Locate the cell with the specified text and output its (X, Y) center coordinate. 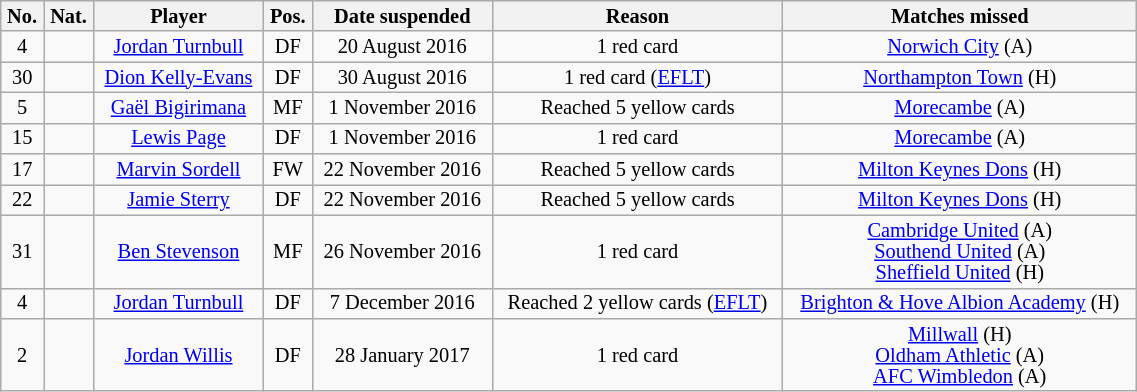
Player (179, 16)
Reason (637, 16)
Ben Stevenson (179, 252)
31 (22, 252)
2 (22, 354)
1 red card (EFLT) (637, 78)
Matches missed (960, 16)
Jamie Sterry (179, 200)
Cambridge United (A)Southend United (A)Sheffield United (H) (960, 252)
Gaël Bigirimana (179, 108)
FW (288, 170)
Jordan Willis (179, 354)
Marvin Sordell (179, 170)
Pos. (288, 16)
Nat. (69, 16)
22 (22, 200)
Lewis Page (179, 138)
30 (22, 78)
28 January 2017 (402, 354)
7 December 2016 (402, 304)
20 August 2016 (402, 46)
Millwall (H)Oldham Athletic (A)AFC Wimbledon (A) (960, 354)
26 November 2016 (402, 252)
Date suspended (402, 16)
No. (22, 16)
17 (22, 170)
Norwich City (A) (960, 46)
30 August 2016 (402, 78)
Dion Kelly-Evans (179, 78)
15 (22, 138)
5 (22, 108)
Reached 2 yellow cards (EFLT) (637, 304)
Brighton & Hove Albion Academy (H) (960, 304)
Northampton Town (H) (960, 78)
